From the cell containing the given text, extract its center point as (X, Y) coordinate. 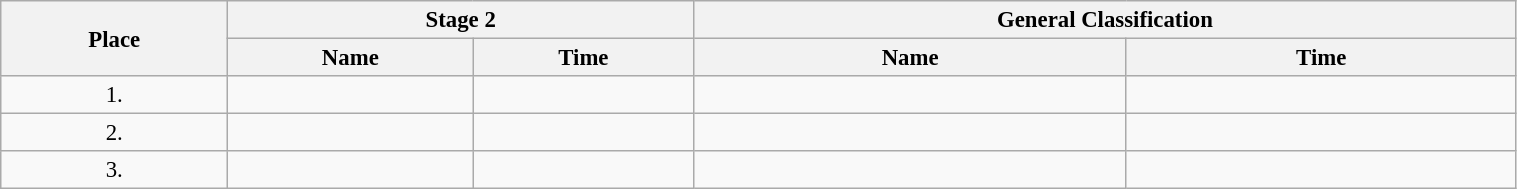
Stage 2 (461, 20)
3. (114, 170)
1. (114, 95)
2. (114, 133)
Place (114, 38)
General Classification (1105, 20)
